Locate the cell with the specified text and output its [x, y] center coordinate. 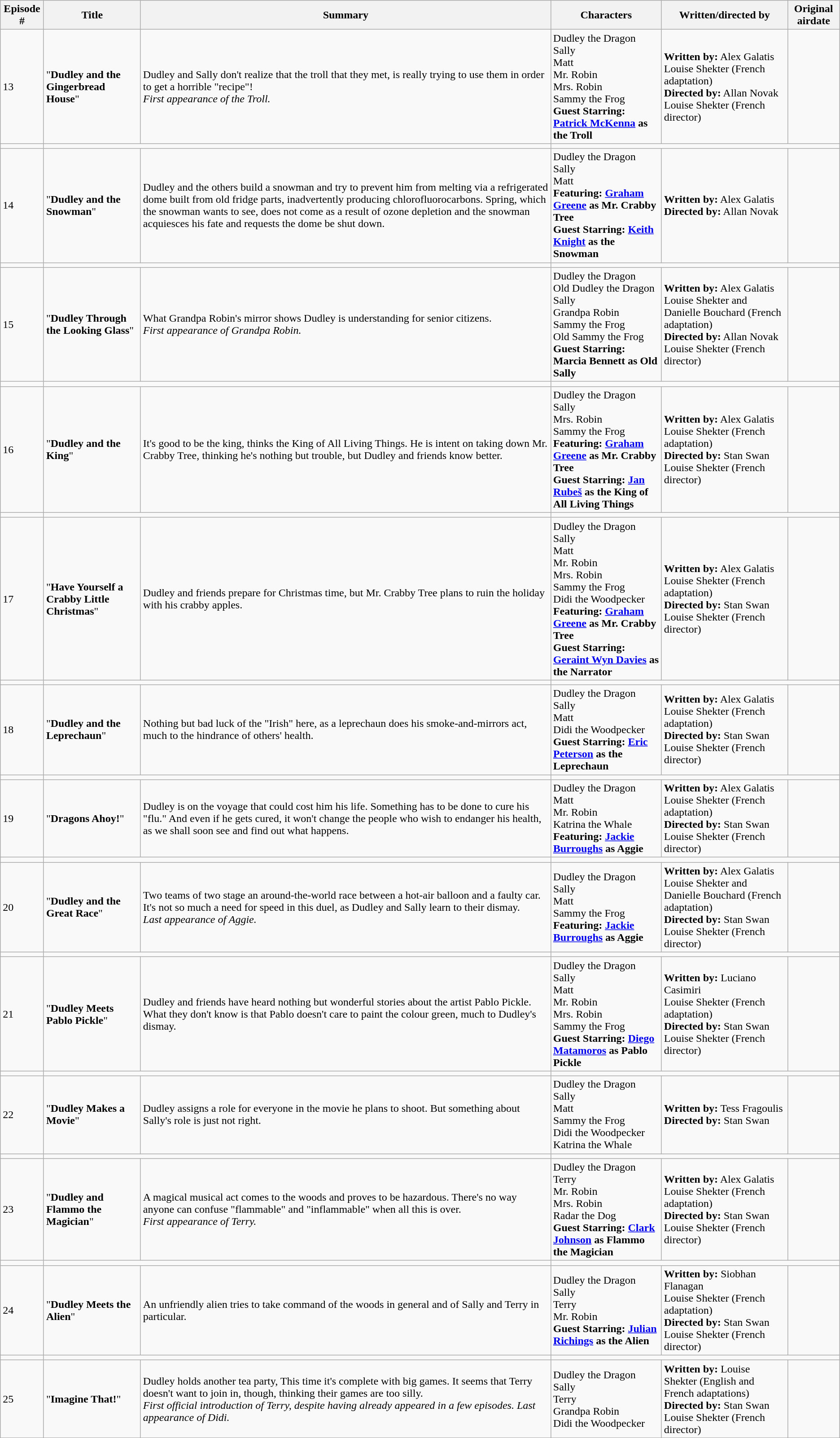
Written by: Luciano CasimiriLouise Shekter (French adaptation)Directed by: Stan SwanLouise Shekter (French director) [724, 1014]
24 [22, 1310]
Written by: Alex GalatisDirected by: Allan Novak [724, 205]
"Dudley Through the Looking Glass" [92, 324]
Written/directed by [724, 15]
"Dudley Meets Pablo Pickle" [92, 1014]
Written by: Tess FragoulisDirected by: Stan Swan [724, 1115]
Dudley the DragonSallyMattMr. RobinMrs. RobinSammy the FrogGuest Starring: Patrick McKenna as the Troll [606, 87]
Title [92, 15]
Dudley assigns a role for everyone in the movie he plans to shoot. But something about Sally's role is just not right. [346, 1115]
Dudley the DragonSallyTerryGrandpa RobinDidi the Woodpecker [606, 1399]
25 [22, 1399]
21 [22, 1014]
Dudley and friends prepare for Christmas time, but Mr. Crabby Tree plans to ruin the holiday with his crabby apples. [346, 599]
Dudley the DragonSallyMattMr. RobinMrs. RobinSammy the FrogGuest Starring: Diego Matamoros as Pablo Pickle [606, 1014]
Dudley the DragonSallyMattDidi the WoodpeckerGuest Starring: Eric Peterson as the Leprechaun [606, 730]
23 [22, 1210]
Dudley the DragonOld Dudley the DragonSallyGrandpa RobinSammy the FrogOld Sammy the FrogGuest Starring: Marcia Bennett as Old Sally [606, 324]
14 [22, 205]
"Dudley and the King" [92, 450]
"Dudley and the Snowman" [92, 205]
Dudley the DragonSallyMattSammy the FrogDidi the WoodpeckerKatrina the Whale [606, 1115]
"Dudley and the Great Race" [92, 907]
Written by: Alex GalatisLouise Shekter and Danielle Bouchard (French adaptation)Directed by: Allan NovakLouise Shekter (French director) [724, 324]
22 [22, 1115]
Episode # [22, 15]
"Have Yourself a Crabby Little Christmas" [92, 599]
Characters [606, 15]
Dudley the DragonMattMr. RobinKatrina the WhaleFeaturing: Jackie Burroughs as Aggie [606, 818]
Dudley the DragonSallyMattSammy the FrogFeaturing: Jackie Burroughs as Aggie [606, 907]
Dudley the DragonTerryMr. RobinMrs. RobinRadar the DogGuest Starring: Clark Johnson as Flammo the Magician [606, 1210]
Dudley the DragonSallyMattFeaturing: Graham Greene as Mr. Crabby TreeGuest Starring: Keith Knight as the Snowman [606, 205]
20 [22, 907]
Written by: Alex GalatisLouise Shekter (French adaptation)Directed by: Allan NovakLouise Shekter (French director) [724, 87]
Original airdate [814, 15]
"Dragons Ahoy!" [92, 818]
"Dudley and Flammo the Magician" [92, 1210]
18 [22, 730]
What Grandpa Robin's mirror shows Dudley is understanding for senior citizens.First appearance of Grandpa Robin. [346, 324]
"Dudley and the Gingerbread House" [92, 87]
Summary [346, 15]
Written by: Louise Shekter (English and French adaptations)Directed by: Stan SwanLouise Shekter (French director) [724, 1399]
"Dudley and the Leprechaun" [92, 730]
"Dudley Makes a Movie" [92, 1115]
Dudley the DragonSallyTerryMr. RobinGuest Starring: Julian Richings as the Alien [606, 1310]
"Imagine That!" [92, 1399]
Written by: Siobhan FlanaganLouise Shekter (French adaptation)Directed by: Stan SwanLouise Shekter (French director) [724, 1310]
13 [22, 87]
16 [22, 450]
"Dudley Meets the Alien" [92, 1310]
Written by: Alex GalatisLouise Shekter and Danielle Bouchard (French adaptation)Directed by: Stan SwanLouise Shekter (French director) [724, 907]
Nothing but bad luck of the "Irish" here, as a leprechaun does his smoke-and-mirrors act, much to the hindrance of others' health. [346, 730]
15 [22, 324]
Dudley the DragonSallyMrs. RobinSammy the FrogFeaturing: Graham Greene as Mr. Crabby TreeGuest Starring: Jan Rubeš as the King of All Living Things [606, 450]
19 [22, 818]
17 [22, 599]
An unfriendly alien tries to take command of the woods in general and of Sally and Terry in particular. [346, 1310]
